Search for the cell housing the specified text and yield its [X, Y] center coordinate. 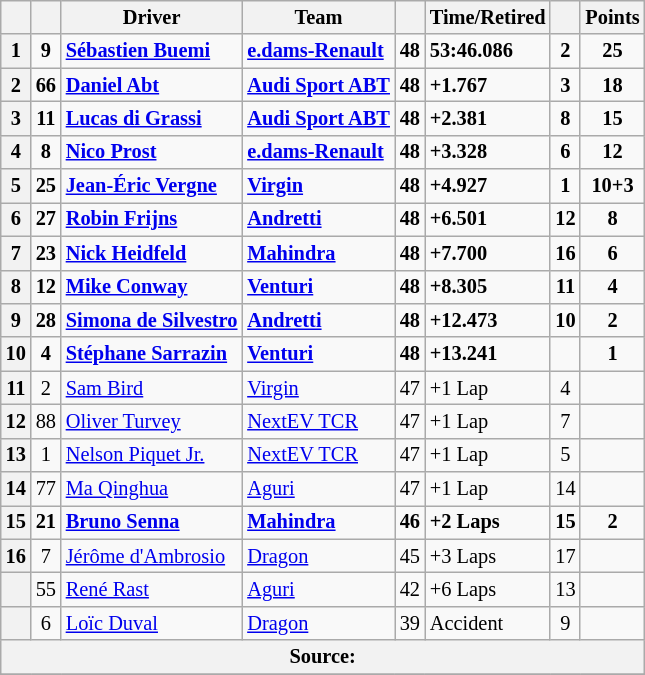
Points [612, 17]
42 [410, 589]
Daniel Abt [152, 85]
+7.700 [488, 253]
Nico Prost [152, 152]
Time/Retired [488, 17]
Sébastien Buemi [152, 51]
Source: [323, 657]
+2.381 [488, 118]
+3 Laps [488, 556]
27 [46, 219]
+3.328 [488, 152]
Jean-Éric Vergne [152, 186]
10+3 [612, 186]
+13.241 [488, 354]
+6 Laps [488, 589]
+6.501 [488, 219]
Mike Conway [152, 287]
Bruno Senna [152, 522]
Simona de Silvestro [152, 320]
Oliver Turvey [152, 421]
39 [410, 623]
53:46.086 [488, 51]
Accident [488, 623]
45 [410, 556]
46 [410, 522]
23 [46, 253]
18 [612, 85]
Team [318, 17]
66 [46, 85]
René Rast [152, 589]
17 [565, 556]
+2 Laps [488, 522]
+1.767 [488, 85]
28 [46, 320]
88 [46, 421]
+4.927 [488, 186]
Driver [152, 17]
Nelson Piquet Jr. [152, 455]
+8.305 [488, 287]
Nick Heidfeld [152, 253]
21 [46, 522]
Robin Frijns [152, 219]
Loïc Duval [152, 623]
Jérôme d'Ambrosio [152, 556]
77 [46, 489]
Ma Qinghua [152, 489]
55 [46, 589]
Lucas di Grassi [152, 118]
+12.473 [488, 320]
Stéphane Sarrazin [152, 354]
Sam Bird [152, 388]
